Find where the given text appears and provide that cell's center as (x, y) coordinate. 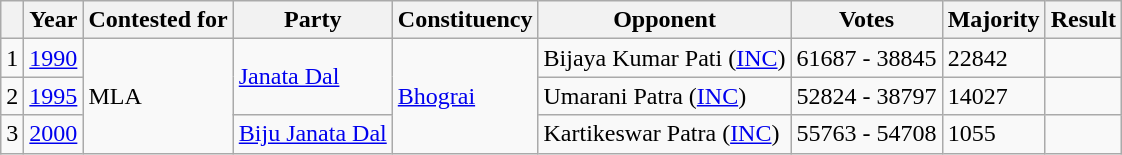
Result (1083, 20)
2000 (54, 134)
Bhograi (465, 96)
Kartikeswar Patra (INC) (664, 134)
Bijaya Kumar Pati (INC) (664, 58)
3 (12, 134)
Contested for (158, 20)
Majority (994, 20)
2 (12, 96)
Party (312, 20)
Biju Janata Dal (312, 134)
1 (12, 58)
Constituency (465, 20)
Votes (866, 20)
61687 - 38845 (866, 58)
Umarani Patra (INC) (664, 96)
14027 (994, 96)
Opponent (664, 20)
1055 (994, 134)
1990 (54, 58)
22842 (994, 58)
1995 (54, 96)
52824 - 38797 (866, 96)
Year (54, 20)
Janata Dal (312, 77)
MLA (158, 96)
55763 - 54708 (866, 134)
